Scan for the cell matching the given text and deliver its (x, y) coordinate at center. 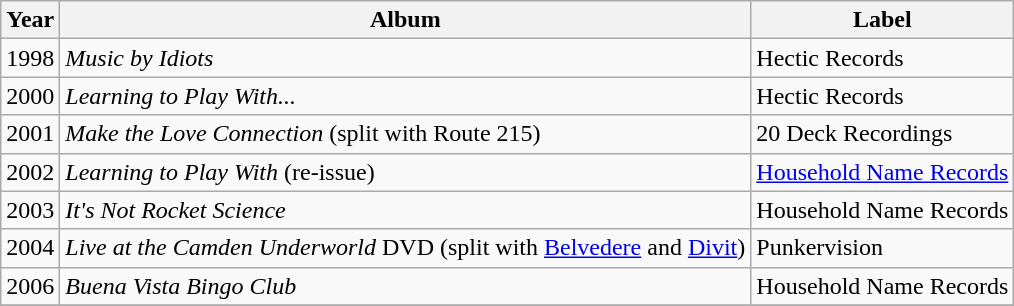
Label (882, 20)
2003 (30, 210)
2006 (30, 286)
2001 (30, 134)
Punkervision (882, 248)
1998 (30, 58)
Album (406, 20)
Live at the Camden Underworld DVD (split with Belvedere and Divit) (406, 248)
2002 (30, 172)
It's Not Rocket Science (406, 210)
Learning to Play With... (406, 96)
Buena Vista Bingo Club (406, 286)
2004 (30, 248)
20 Deck Recordings (882, 134)
Learning to Play With (re-issue) (406, 172)
Year (30, 20)
Music by Idiots (406, 58)
Make the Love Connection (split with Route 215) (406, 134)
2000 (30, 96)
